Pinpoint the cell where the given text exists, returning its (X, Y) midpoint coordinate. 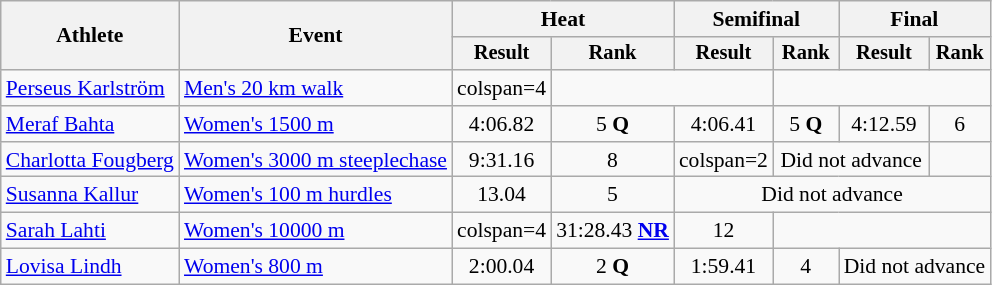
6 (960, 124)
Meraf Bahta (90, 124)
Lovisa Lindh (90, 267)
Charlotta Fougberg (90, 160)
5 (612, 195)
8 (612, 160)
2:00.04 (502, 267)
Final (915, 19)
31:28.43 NR (612, 231)
Athlete (90, 36)
Semifinal (756, 19)
Heat (563, 19)
Women's 1500 m (316, 124)
9:31.16 (502, 160)
4:06.82 (502, 124)
4 (806, 267)
Susanna Kallur (90, 195)
Sarah Lahti (90, 231)
4:06.41 (724, 124)
Women's 800 m (316, 267)
Women's 3000 m steeplechase (316, 160)
Men's 20 km walk (316, 88)
1:59.41 (724, 267)
Event (316, 36)
12 (724, 231)
13.04 (502, 195)
4:12.59 (884, 124)
2 Q (612, 267)
Perseus Karlström (90, 88)
colspan=2 (724, 160)
Women's 10000 m (316, 231)
Women's 100 m hurdles (316, 195)
